Provide the [x, y] coordinate of the cell's center where the given text is located.  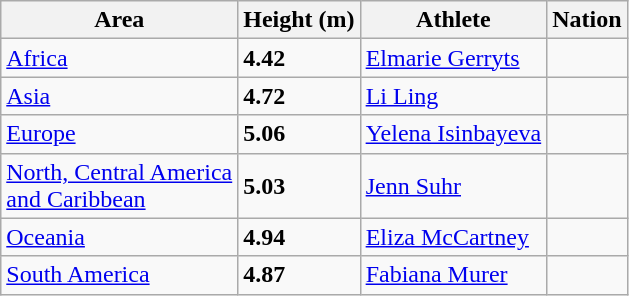
Africa [120, 58]
Asia [120, 96]
Oceania [120, 237]
Athlete [454, 20]
Area [120, 20]
South America [120, 275]
Fabiana Murer [454, 275]
Nation [587, 20]
North, Central America and Caribbean [120, 186]
4.94 [299, 237]
4.42 [299, 58]
Eliza McCartney [454, 237]
5.03 [299, 186]
Yelena Isinbayeva [454, 134]
4.87 [299, 275]
Europe [120, 134]
Height (m) [299, 20]
4.72 [299, 96]
Jenn Suhr [454, 186]
5.06 [299, 134]
Elmarie Gerryts [454, 58]
Li Ling [454, 96]
